Extract the (X, Y) coordinate from the center of the cell holding the provided text.  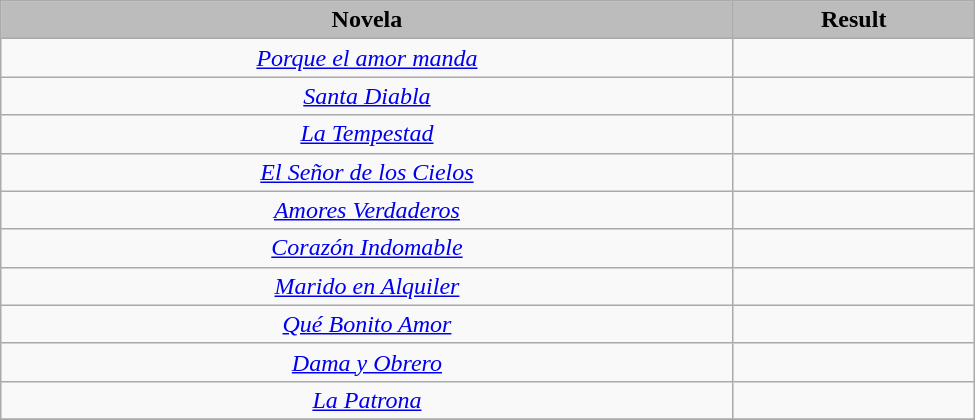
Santa Diabla (367, 96)
La Patrona (367, 400)
Amores Verdaderos (367, 210)
Result (854, 20)
La Tempestad (367, 134)
Dama y Obrero (367, 362)
Qué Bonito Amor (367, 324)
Novela (367, 20)
Marido en Alquiler (367, 286)
Corazón Indomable (367, 248)
El Señor de los Cielos (367, 172)
Porque el amor manda (367, 58)
